Determine the [x, y] coordinate at the center of the cell enclosing the given text.  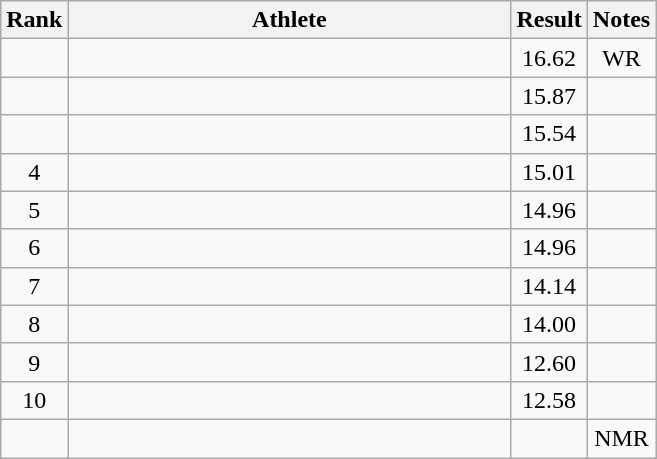
6 [34, 248]
14.00 [549, 324]
Result [549, 20]
16.62 [549, 58]
12.58 [549, 400]
15.54 [549, 134]
15.01 [549, 172]
9 [34, 362]
8 [34, 324]
15.87 [549, 96]
4 [34, 172]
7 [34, 286]
NMR [621, 438]
12.60 [549, 362]
5 [34, 210]
10 [34, 400]
Athlete [290, 20]
WR [621, 58]
Rank [34, 20]
Notes [621, 20]
14.14 [549, 286]
